Output the [x, y] coordinate of the center of the cell containing the given text.  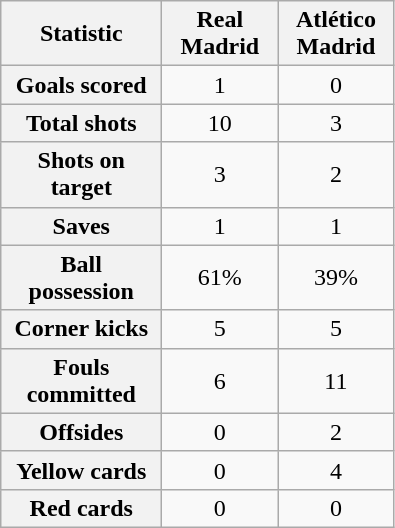
4 [336, 470]
61% [220, 278]
Shots on target [82, 174]
Statistic [82, 34]
Red cards [82, 508]
Corner kicks [82, 329]
11 [336, 380]
6 [220, 380]
Fouls committed [82, 380]
Atlético Madrid [336, 34]
Yellow cards [82, 470]
Goals scored [82, 85]
Saves [82, 226]
Ball possession [82, 278]
10 [220, 123]
Total shots [82, 123]
Real Madrid [220, 34]
39% [336, 278]
Offsides [82, 432]
